From the cell containing the given text, extract its center point as [x, y] coordinate. 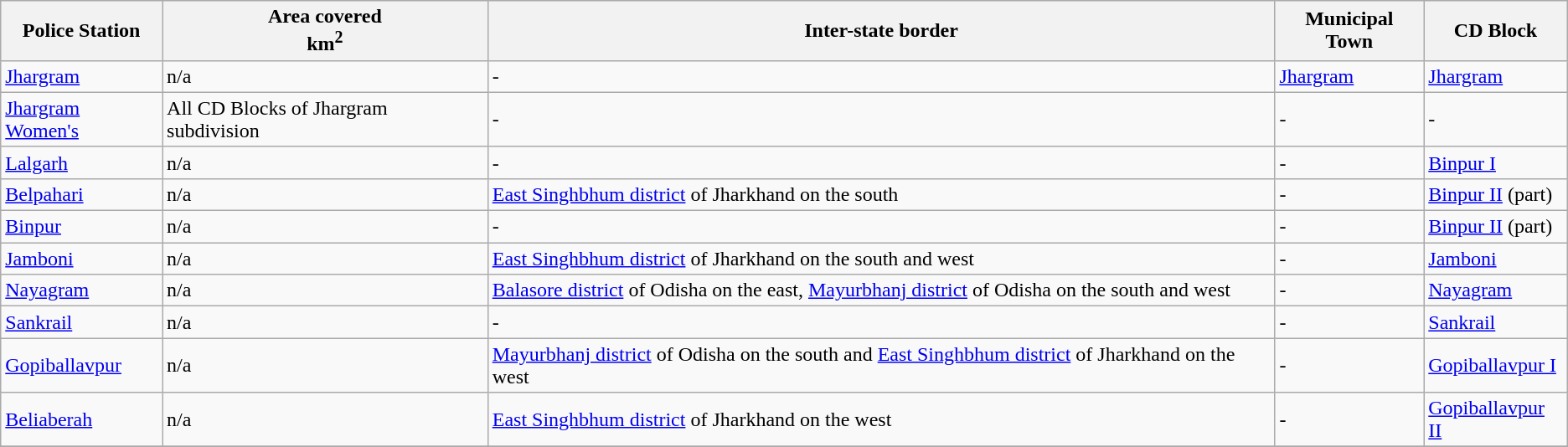
Jhargram Women's [82, 119]
Gopiballavpur I [1496, 365]
Binpur [82, 227]
Balasore district of Odisha on the east, Mayurbhanj district of Odisha on the south and west [881, 290]
Mayurbhanj district of Odisha on the south and East Singhbhum district of Jharkhand on the west [881, 365]
Belpahari [82, 194]
Municipal Town [1349, 31]
All CD Blocks of Jhargram subdivision [325, 119]
East Singhbhum district of Jharkhand on the south and west [881, 259]
Binpur I [1496, 162]
Inter-state border [881, 31]
East Singhbhum district of Jharkhand on the south [881, 194]
Area coveredkm2 [325, 31]
Gopiballavpur [82, 365]
East Singhbhum district of Jharkhand on the west [881, 420]
Police Station [82, 31]
Gopiballavpur II [1496, 420]
CD Block [1496, 31]
Beliaberah [82, 420]
Lalgarh [82, 162]
